Return the (X, Y) coordinate for the center point of the cell that contains the specified text.  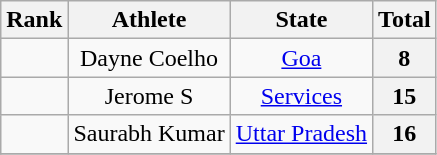
Athlete (149, 20)
Total (405, 20)
State (301, 20)
Services (301, 96)
Saurabh Kumar (149, 134)
8 (405, 58)
Uttar Pradesh (301, 134)
Rank (34, 20)
Dayne Coelho (149, 58)
Goa (301, 58)
Jerome S (149, 96)
15 (405, 96)
16 (405, 134)
